Find where the given text appears and provide that cell's center as [x, y] coordinate. 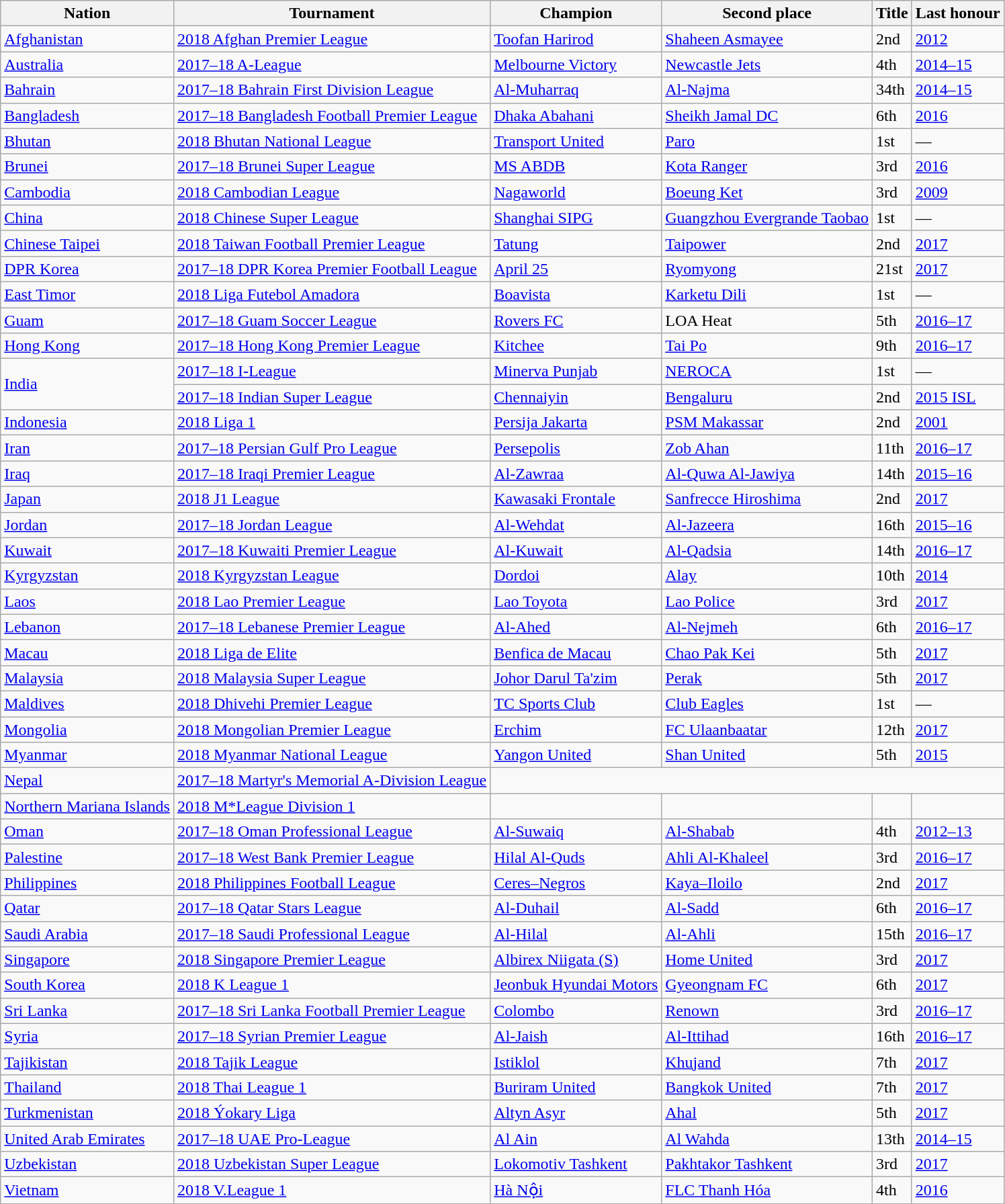
Buriram United [576, 1087]
9th [892, 346]
Chennaiyin [576, 397]
Jeonbuk Hyundai Motors [576, 985]
Altyn Asyr [576, 1113]
Bangkok United [767, 1087]
2017–18 Martyr's Memorial A-Division League [332, 781]
Transport United [576, 141]
Zob Ahan [767, 448]
Nation [87, 13]
Alay [767, 576]
Hilal Al-Quds [576, 857]
Saudi Arabia [87, 934]
Jordan [87, 525]
2001 [958, 423]
2017–18 Saudi Professional League [332, 934]
2018 V.League 1 [332, 1191]
Chao Pak Kei [767, 652]
Malaysia [87, 678]
2018 Myanmar National League [332, 755]
Yangon United [576, 755]
10th [892, 576]
Persija Jakarta [576, 423]
Guangzhou Evergrande Taobao [767, 218]
2018 Bhutan National League [332, 141]
2014 [958, 576]
Nepal [87, 781]
Al-Quwa Al-Jawiya [767, 474]
2017–18 Indian Super League [332, 397]
Second place [767, 13]
Dhaka Abahani [576, 116]
2017–18 Kuwaiti Premier League [332, 550]
Myanmar [87, 755]
Kuwait [87, 550]
2012–13 [958, 832]
DPR Korea [87, 269]
12th [892, 729]
Al-Muharraq [576, 90]
Last honour [958, 13]
Benfica de Macau [576, 652]
Iran [87, 448]
Lebanon [87, 627]
2017–18 Syrian Premier League [332, 1036]
Sanfrecce Hiroshima [767, 499]
13th [892, 1139]
Melbourne Victory [576, 64]
Paro [767, 141]
11th [892, 448]
Northern Mariana Islands [87, 806]
2018 Thai League 1 [332, 1087]
2018 Philippines Football League [332, 883]
Rovers FC [576, 320]
Qatar [87, 908]
2017–18 Lebanese Premier League [332, 627]
Lao Police [767, 601]
Palestine [87, 857]
Erchim [576, 729]
East Timor [87, 294]
2017–18 Persian Gulf Pro League [332, 448]
Ahli Al-Khaleel [767, 857]
Pakhtakor Tashkent [767, 1164]
Champion [576, 13]
2018 Tajik League [332, 1062]
Shan United [767, 755]
2017–18 Jordan League [332, 525]
Taipower [767, 243]
Tai Po [767, 346]
Hà Nội [576, 1191]
Karketu Dili [767, 294]
21st [892, 269]
Kaya–Iloilo [767, 883]
FC Ulaanbaatar [767, 729]
Al-Ahli [767, 934]
Vietnam [87, 1191]
2018 M*League Division 1 [332, 806]
Kyrgyzstan [87, 576]
Lao Toyota [576, 601]
MS ABDB [576, 167]
2017–18 DPR Korea Premier Football League [332, 269]
Ryomyong [767, 269]
Al-Sadd [767, 908]
Al-Ittihad [767, 1036]
Ceres–Negros [576, 883]
2017–18 Bangladesh Football Premier League [332, 116]
Bengaluru [767, 397]
Dordoi [576, 576]
Chinese Taipei [87, 243]
Japan [87, 499]
Home United [767, 959]
2017–18 Sri Lanka Football Premier League [332, 1010]
Boeung Ket [767, 192]
Newcastle Jets [767, 64]
Tatung [576, 243]
Laos [87, 601]
2012 [958, 39]
Al-Suwaiq [576, 832]
Club Eagles [767, 703]
2015 [958, 755]
NEROCA [767, 372]
Boavista [576, 294]
2017–18 Oman Professional League [332, 832]
2017–18 Brunei Super League [332, 167]
Sri Lanka [87, 1010]
Shanghai SIPG [576, 218]
2017–18 A-League [332, 64]
Singapore [87, 959]
Macau [87, 652]
Mongolia [87, 729]
April 25 [576, 269]
34th [892, 90]
2017–18 Qatar Stars League [332, 908]
Title [892, 13]
2018 Malaysia Super League [332, 678]
Uzbekistan [87, 1164]
2017–18 I-League [332, 372]
2017–18 Iraqi Premier League [332, 474]
2017–18 Bahrain First Division League [332, 90]
South Korea [87, 985]
Al-Wehdat [576, 525]
Albirex Niigata (S) [576, 959]
Kota Ranger [767, 167]
Kawasaki Frontale [576, 499]
Hong Kong [87, 346]
2017–18 Hong Kong Premier League [332, 346]
2018 J1 League [332, 499]
Toofan Harirod [576, 39]
2018 Uzbekistan Super League [332, 1164]
2018 Cambodian League [332, 192]
China [87, 218]
2017–18 Guam Soccer League [332, 320]
2017–18 UAE Pro-League [332, 1139]
Guam [87, 320]
2018 Liga de Elite [332, 652]
2018 Ýokary Liga [332, 1113]
Renown [767, 1010]
Brunei [87, 167]
Philippines [87, 883]
Ahal [767, 1113]
Johor Darul Ta'zim [576, 678]
Sheikh Jamal DC [767, 116]
Al-Jazeera [767, 525]
Al-Duhail [576, 908]
Al-Ahed [576, 627]
Al Ain [576, 1139]
FLC Thanh Hóa [767, 1191]
Gyeongnam FC [767, 985]
Al-Zawraa [576, 474]
Indonesia [87, 423]
Khujand [767, 1062]
Bahrain [87, 90]
Al-Najma [767, 90]
India [87, 384]
Al-Kuwait [576, 550]
Bangladesh [87, 116]
2018 Singapore Premier League [332, 959]
Tajikistan [87, 1062]
2018 K League 1 [332, 985]
Australia [87, 64]
Perak [767, 678]
Nagaworld [576, 192]
2018 Mongolian Premier League [332, 729]
Al-Jaish [576, 1036]
2018 Liga Futebol Amadora [332, 294]
Turkmenistan [87, 1113]
2018 Lao Premier League [332, 601]
Al Wahda [767, 1139]
United Arab Emirates [87, 1139]
Kitchee [576, 346]
Iraq [87, 474]
2018 Dhivehi Premier League [332, 703]
Oman [87, 832]
Syria [87, 1036]
Al-Hilal [576, 934]
Al-Qadsia [767, 550]
2018 Taiwan Football Premier League [332, 243]
Maldives [87, 703]
2015 ISL [958, 397]
15th [892, 934]
Shaheen Asmayee [767, 39]
2009 [958, 192]
Al-Nejmeh [767, 627]
2018 Chinese Super League [332, 218]
Al-Shabab [767, 832]
2018 Afghan Premier League [332, 39]
TC Sports Club [576, 703]
Persepolis [576, 448]
Minerva Punjab [576, 372]
Colombo [576, 1010]
2018 Kyrgyzstan League [332, 576]
LOA Heat [767, 320]
Bhutan [87, 141]
Afghanistan [87, 39]
Lokomotiv Tashkent [576, 1164]
Thailand [87, 1087]
Cambodia [87, 192]
PSM Makassar [767, 423]
Istiklol [576, 1062]
2017–18 West Bank Premier League [332, 857]
Tournament [332, 13]
2018 Liga 1 [332, 423]
